From the cell containing the given text, extract its center point as [x, y] coordinate. 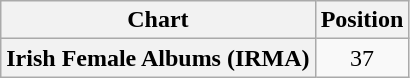
Position [362, 20]
37 [362, 58]
Chart [158, 20]
Irish Female Albums (IRMA) [158, 58]
